Pinpoint the cell where the given text exists, returning its [X, Y] midpoint coordinate. 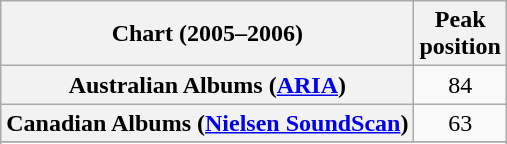
Peakposition [460, 34]
63 [460, 123]
Canadian Albums (Nielsen SoundScan) [208, 123]
84 [460, 85]
Australian Albums (ARIA) [208, 85]
Chart (2005–2006) [208, 34]
